Output the [X, Y] coordinate of the center of the cell containing the given text.  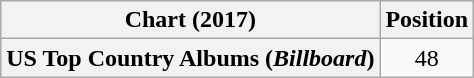
US Top Country Albums (Billboard) [190, 58]
Position [427, 20]
48 [427, 58]
Chart (2017) [190, 20]
